Return [x, y] of the center of cell containing provided text 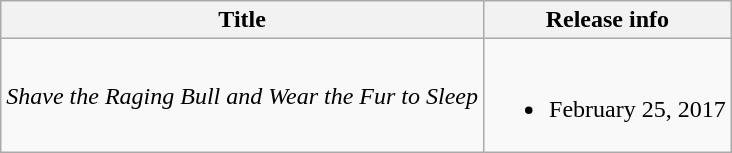
Shave the Raging Bull and Wear the Fur to Sleep [242, 96]
Release info [608, 20]
February 25, 2017 [608, 96]
Title [242, 20]
